For the text-containing cell, return its midpoint in [X, Y] coordinate format. 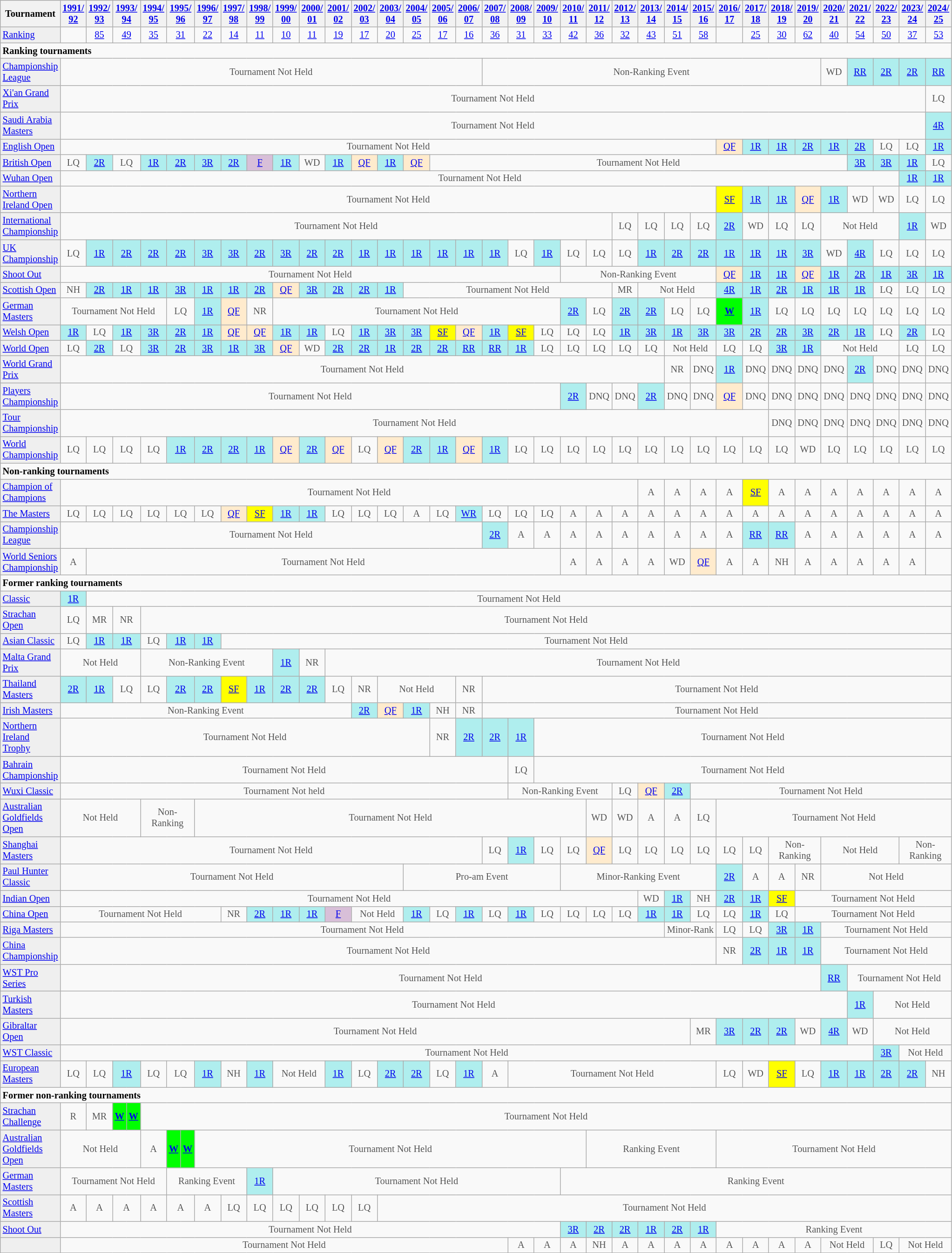
1999/00 [286, 13]
40 [834, 35]
1996/97 [208, 13]
20 [391, 35]
Asian Classic [31, 641]
19 [338, 35]
Indian Open [31, 898]
Ranking tournaments [476, 51]
Xi'an Grand Prix [31, 99]
European Masters [31, 1074]
2004/05 [417, 13]
World Championship [31, 450]
51 [677, 35]
International Championship [31, 226]
Pro-am Event [482, 877]
22 [208, 35]
WST Classic [31, 1053]
Northern Ireland Open [31, 199]
Tournament Not held [284, 791]
World Grand Prix [31, 369]
Irish Masters [31, 710]
2005/06 [443, 13]
2001/02 [338, 13]
WST Pro Series [31, 978]
Minor-Ranking Event [638, 877]
2024/25 [938, 13]
2003/04 [391, 13]
49 [127, 35]
The Masters [31, 513]
World Seniors Championship [31, 562]
Turkish Masters [31, 1004]
43 [651, 35]
Strachan Challenge [31, 1117]
Thailand Masters [31, 689]
Scottish Masters [31, 1208]
85 [99, 35]
2000/01 [312, 13]
58 [703, 35]
1998/99 [260, 13]
14 [234, 35]
World Open [31, 348]
British Open [31, 162]
1992/93 [99, 13]
1997/98 [234, 13]
53 [938, 35]
Northern Ireland Trophy [31, 737]
China Championship [31, 951]
62 [808, 35]
2008/09 [521, 13]
Saudi Arabia Masters [31, 126]
2011/12 [600, 13]
2019/20 [808, 13]
54 [860, 35]
Scottish Open [31, 290]
Wuhan Open [31, 178]
2007/08 [495, 13]
1993/94 [127, 13]
1994/95 [154, 13]
Players Championship [31, 396]
2009/10 [547, 13]
10 [286, 35]
2014/15 [677, 13]
Classic [31, 599]
35 [154, 35]
Bahrain Championship [31, 770]
2002/03 [365, 13]
Minor-Rank [690, 930]
Former non-ranking tournaments [476, 1095]
16 [469, 35]
Shanghai Masters [31, 850]
50 [886, 35]
R [73, 1117]
2018/19 [782, 13]
42 [573, 35]
2022/23 [886, 13]
2006/07 [469, 13]
Tour Championship [31, 423]
Malta Grand Prix [31, 662]
WR [469, 513]
1995/96 [181, 13]
Tournament [31, 13]
2021/22 [860, 13]
32 [625, 35]
China Open [31, 914]
Strachan Open [31, 620]
English Open [31, 147]
2012/13 [625, 13]
37 [912, 35]
Ranking [31, 35]
33 [547, 35]
2016/17 [729, 13]
Former ranking tournaments [476, 583]
UK Championship [31, 253]
Non-ranking tournaments [476, 471]
2015/16 [703, 13]
1991/92 [73, 13]
Riga Masters [31, 930]
2013/14 [651, 13]
2010/11 [573, 13]
2023/24 [912, 13]
Paul Hunter Classic [31, 877]
Champion of Champions [31, 492]
Wuxi Classic [31, 791]
2017/18 [756, 13]
30 [782, 35]
Gibraltar Open [31, 1031]
2020/21 [834, 13]
Welsh Open [31, 332]
